Scan for the cell matching the given text and deliver its (x, y) coordinate at center. 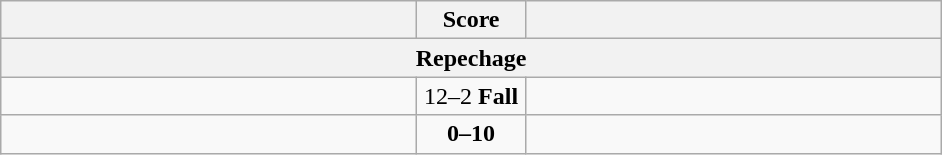
0–10 (472, 134)
Repechage (472, 58)
Score (472, 20)
12–2 Fall (472, 96)
